Return the (X, Y) coordinate for the center point of the cell that contains the specified text.  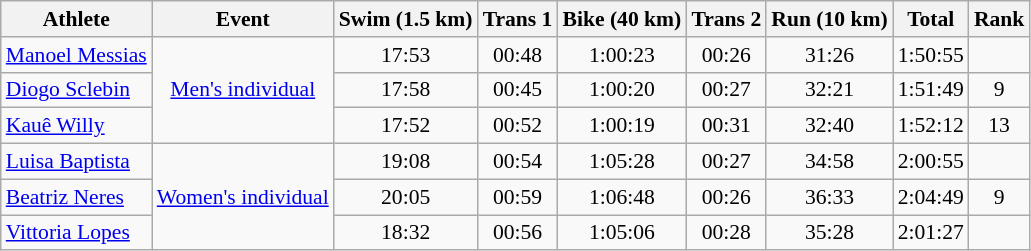
34:58 (829, 162)
17:58 (406, 90)
13 (1000, 126)
31:26 (829, 55)
Trans 2 (726, 19)
00:28 (726, 233)
Luisa Baptista (76, 162)
2:01:27 (931, 233)
Kauê Willy (76, 126)
19:08 (406, 162)
Manoel Messias (76, 55)
17:53 (406, 55)
1:05:28 (622, 162)
32:21 (829, 90)
Event (243, 19)
00:54 (518, 162)
32:40 (829, 126)
00:52 (518, 126)
00:48 (518, 55)
17:52 (406, 126)
1:51:49 (931, 90)
00:56 (518, 233)
20:05 (406, 197)
00:31 (726, 126)
1:52:12 (931, 126)
Swim (1.5 km) (406, 19)
18:32 (406, 233)
1:06:48 (622, 197)
Bike (40 km) (622, 19)
Beatriz Neres (76, 197)
36:33 (829, 197)
Run (10 km) (829, 19)
Vittoria Lopes (76, 233)
Diogo Sclebin (76, 90)
Total (931, 19)
1:00:23 (622, 55)
Women's individual (243, 198)
00:59 (518, 197)
Trans 1 (518, 19)
Men's individual (243, 90)
1:50:55 (931, 55)
Athlete (76, 19)
2:00:55 (931, 162)
Rank (1000, 19)
2:04:49 (931, 197)
00:45 (518, 90)
1:00:20 (622, 90)
35:28 (829, 233)
1:05:06 (622, 233)
1:00:19 (622, 126)
